Provide the [X, Y] coordinate of the cell's center where the given text is located.  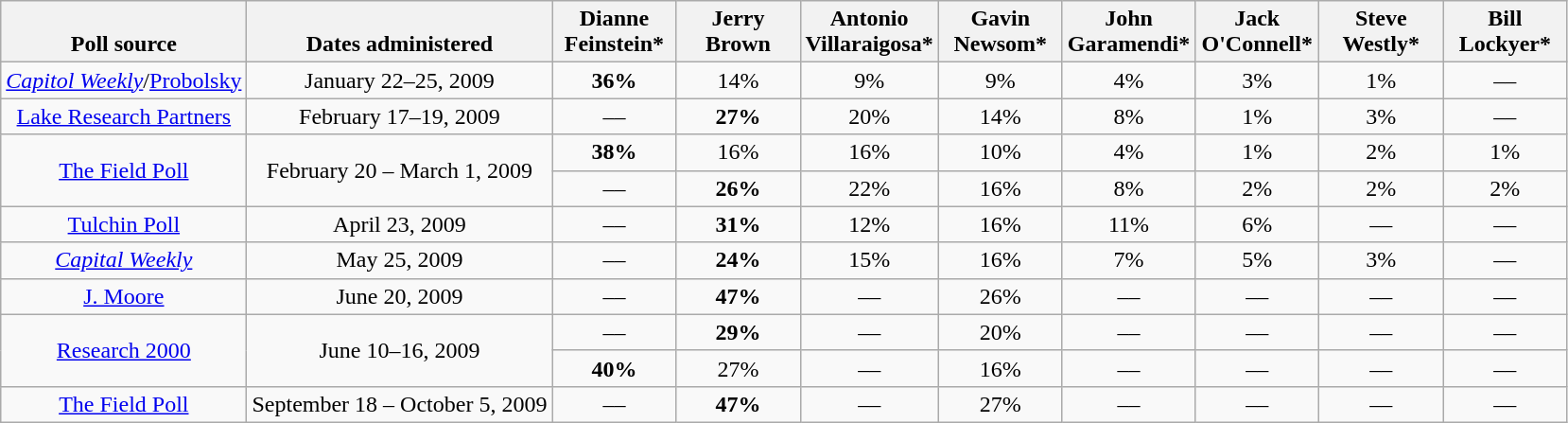
31% [738, 224]
Dates administered [399, 32]
12% [869, 224]
29% [738, 332]
JohnGaramendi* [1128, 32]
40% [615, 368]
September 18 – October 5, 2009 [399, 404]
February 17–19, 2009 [399, 116]
38% [615, 152]
January 22–25, 2009 [399, 80]
May 25, 2009 [399, 260]
June 20, 2009 [399, 296]
36% [615, 80]
5% [1258, 260]
22% [869, 188]
DianneFeinstein* [615, 32]
11% [1128, 224]
15% [869, 260]
February 20 – March 1, 2009 [399, 170]
6% [1258, 224]
Poll source [124, 32]
SteveWestly* [1381, 32]
Lake Research Partners [124, 116]
JerryBrown [738, 32]
Capital Weekly [124, 260]
7% [1128, 260]
AntonioVillaraigosa* [869, 32]
June 10–16, 2009 [399, 350]
24% [738, 260]
Tulchin Poll [124, 224]
Capitol Weekly/Probolsky [124, 80]
GavinNewsom* [1001, 32]
April 23, 2009 [399, 224]
BillLockyer* [1506, 32]
10% [1001, 152]
JackO'Connell* [1258, 32]
Research 2000 [124, 350]
J. Moore [124, 296]
